Locate the cell with the specified text and output its (x, y) center coordinate. 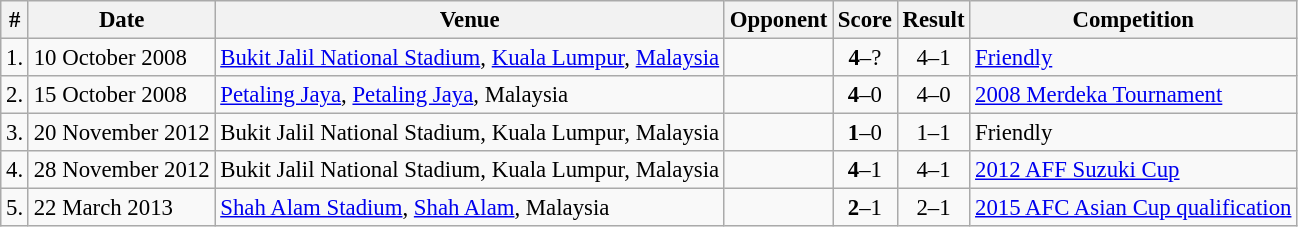
20 November 2012 (121, 133)
4–? (866, 58)
Venue (470, 20)
Petaling Jaya, Petaling Jaya, Malaysia (470, 95)
22 March 2013 (121, 208)
10 October 2008 (121, 58)
Score (866, 20)
Shah Alam Stadium, Shah Alam, Malaysia (470, 208)
Competition (1134, 20)
28 November 2012 (121, 170)
1–0 (866, 133)
# (15, 20)
Result (934, 20)
2. (15, 95)
Opponent (778, 20)
Date (121, 20)
15 October 2008 (121, 95)
1–1 (934, 133)
3. (15, 133)
2012 AFF Suzuki Cup (1134, 170)
2008 Merdeka Tournament (1134, 95)
5. (15, 208)
2015 AFC Asian Cup qualification (1134, 208)
4. (15, 170)
1. (15, 58)
